Capture the cell that displays the provided text and extract its [X, Y] central coordinate. 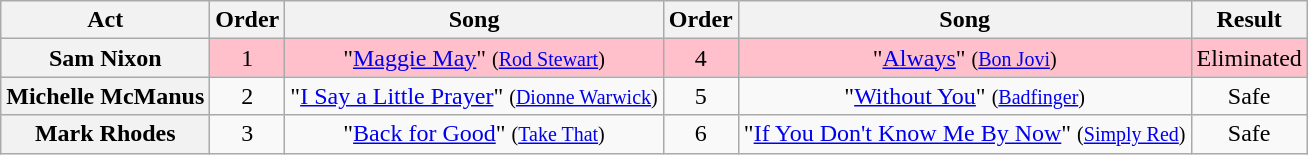
Act [106, 20]
"Back for Good" (Take That) [474, 134]
"Always" (Bon Jovi) [964, 58]
"I Say a Little Prayer" (Dionne Warwick) [474, 96]
1 [248, 58]
4 [700, 58]
"If You Don't Know Me By Now" (Simply Red) [964, 134]
Eliminated [1249, 58]
5 [700, 96]
6 [700, 134]
Michelle McManus [106, 96]
"Without You" (Badfinger) [964, 96]
Sam Nixon [106, 58]
"Maggie May" (Rod Stewart) [474, 58]
Mark Rhodes [106, 134]
Result [1249, 20]
3 [248, 134]
2 [248, 96]
